Output the [x, y] coordinate of the center of the cell containing the given text.  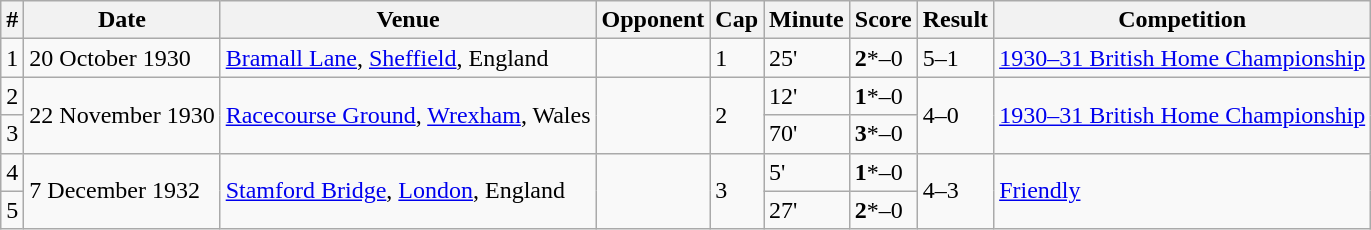
Result [955, 20]
Racecourse Ground, Wrexham, Wales [408, 115]
Score [883, 20]
5' [807, 172]
Cap [737, 20]
Friendly [1182, 191]
12' [807, 96]
Date [122, 20]
20 October 1930 [122, 58]
Stamford Bridge, London, England [408, 191]
Venue [408, 20]
7 December 1932 [122, 191]
5 [12, 210]
3*–0 [883, 134]
Opponent [653, 20]
4 [12, 172]
22 November 1930 [122, 115]
Minute [807, 20]
27' [807, 210]
25' [807, 58]
70' [807, 134]
Competition [1182, 20]
4–0 [955, 115]
Bramall Lane, Sheffield, England [408, 58]
5–1 [955, 58]
# [12, 20]
4–3 [955, 191]
